Locate the cell with the specified text and output its (x, y) center coordinate. 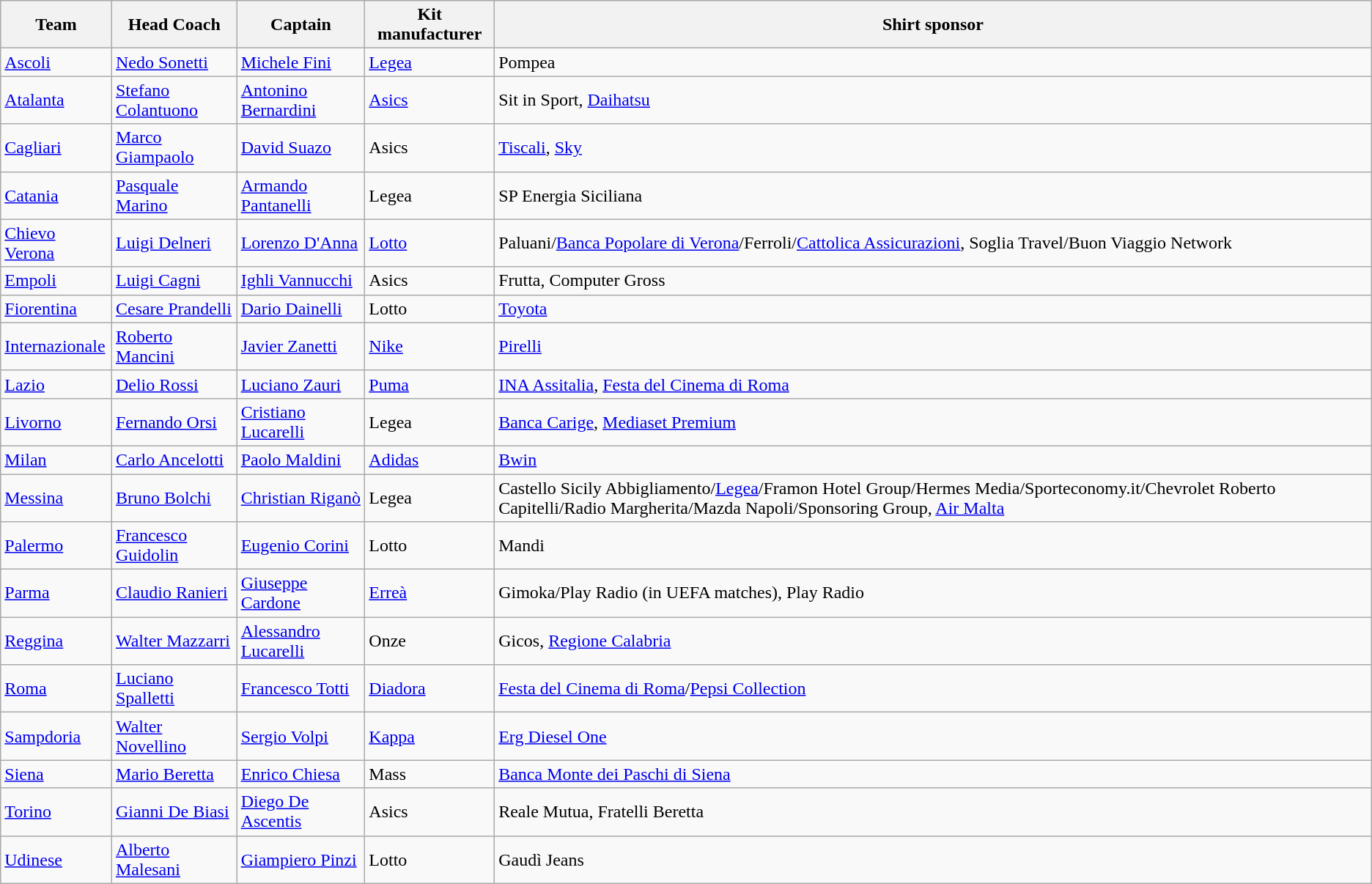
Enrico Chiesa (300, 774)
Captain (300, 25)
Onze (429, 641)
Fernando Orsi (174, 422)
Delio Rossi (174, 384)
Reale Mutua, Fratelli Beretta (934, 812)
Mario Beretta (174, 774)
Bwin (934, 460)
Messina (56, 497)
Dario Dainelli (300, 309)
Bruno Bolchi (174, 497)
Walter Mazzarri (174, 641)
Paluani/Banca Popolare di Verona/Ferroli/Cattolica Assicurazioni, Soglia Travel/Buon Viaggio Network (934, 243)
Torino (56, 812)
Erg Diesel One (934, 736)
Luigi Cagni (174, 281)
Siena (56, 774)
Roberto Mancini (174, 346)
Diadora (429, 689)
Giuseppe Cardone (300, 594)
Shirt sponsor (934, 25)
Puma (429, 384)
Chievo Verona (56, 243)
Eugenio Corini (300, 545)
Parma (56, 594)
Claudio Ranieri (174, 594)
Paolo Maldini (300, 460)
Banca Monte dei Paschi di Siena (934, 774)
Palermo (56, 545)
Empoli (56, 281)
Gianni De Biasi (174, 812)
Tiscali, Sky (934, 148)
Pirelli (934, 346)
Gicos, Regione Calabria (934, 641)
Pasquale Marino (174, 195)
Luciano Spalletti (174, 689)
Catania (56, 195)
Toyota (934, 309)
Lazio (56, 384)
Cesare Prandelli (174, 309)
Armando Pantanelli (300, 195)
Nedo Sonetti (174, 62)
Diego De Ascentis (300, 812)
Kit manufacturer (429, 25)
Livorno (56, 422)
David Suazo (300, 148)
Giampiero Pinzi (300, 859)
Marco Giampaolo (174, 148)
Pompea (934, 62)
Francesco Guidolin (174, 545)
INA Assitalia, Festa del Cinema di Roma (934, 384)
Adidas (429, 460)
Cristiano Lucarelli (300, 422)
Ascoli (56, 62)
Internazionale (56, 346)
Christian Riganò (300, 497)
Atalanta (56, 100)
Alessandro Lucarelli (300, 641)
Francesco Totti (300, 689)
Mass (429, 774)
Frutta, Computer Gross (934, 281)
Ighli Vannucchi (300, 281)
Sit in Sport, Daihatsu (934, 100)
Antonino Bernardini (300, 100)
Sampdoria (56, 736)
Luciano Zauri (300, 384)
Alberto Malesani (174, 859)
Team (56, 25)
Gimoka/Play Radio (in UEFA matches), Play Radio (934, 594)
Festa del Cinema di Roma/Pepsi Collection (934, 689)
Banca Carige, Mediaset Premium (934, 422)
Michele Fini (300, 62)
Kappa (429, 736)
Luigi Delneri (174, 243)
Erreà (429, 594)
Mandi (934, 545)
SP Energia Siciliana (934, 195)
Head Coach (174, 25)
Cagliari (56, 148)
Sergio Volpi (300, 736)
Stefano Colantuono (174, 100)
Udinese (56, 859)
Milan (56, 460)
Gaudì Jeans (934, 859)
Walter Novellino (174, 736)
Reggina (56, 641)
Roma (56, 689)
Fiorentina (56, 309)
Nike (429, 346)
Carlo Ancelotti (174, 460)
Lorenzo D'Anna (300, 243)
Javier Zanetti (300, 346)
